Search for the cell housing the specified text and yield its (X, Y) center coordinate. 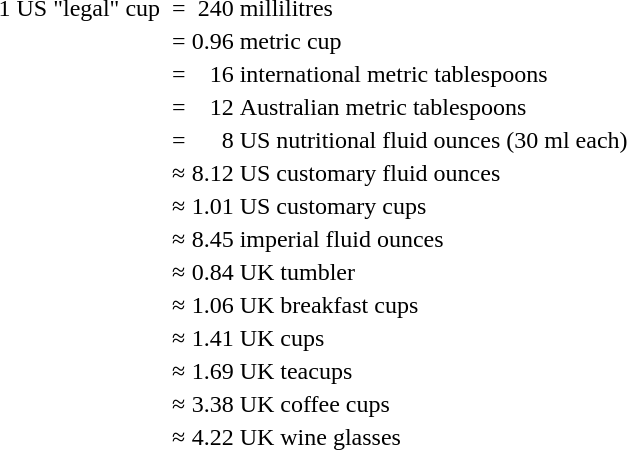
8 (212, 140)
1.41 (212, 338)
12 (212, 107)
1.01 (212, 206)
1.69 (212, 371)
0.84 (212, 272)
0.96 (212, 41)
8.45 (212, 239)
1.06 (212, 305)
8.12 (212, 173)
3.38 (212, 404)
16 (212, 74)
